Extract the [X, Y] coordinate from the center of the cell holding the provided text.  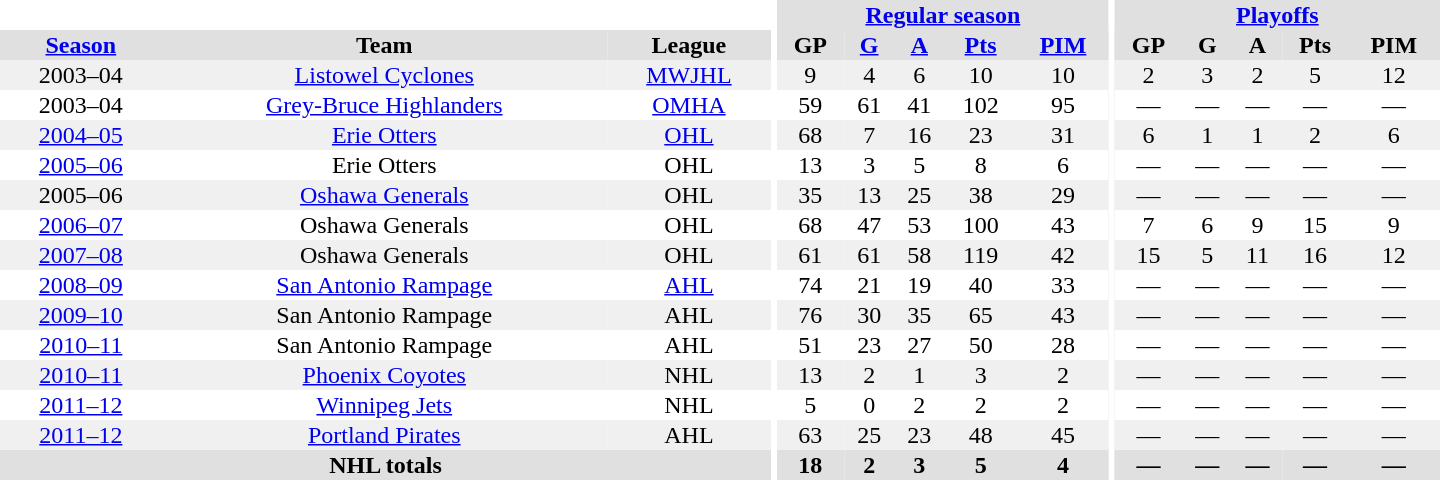
53 [919, 225]
Portland Pirates [384, 435]
33 [1063, 285]
59 [811, 105]
8 [980, 165]
18 [811, 465]
65 [980, 315]
58 [919, 255]
41 [919, 105]
47 [869, 225]
63 [811, 435]
30 [869, 315]
2004–05 [81, 135]
27 [919, 345]
NHL totals [386, 465]
74 [811, 285]
102 [980, 105]
21 [869, 285]
MWJHL [689, 75]
League [689, 45]
45 [1063, 435]
76 [811, 315]
31 [1063, 135]
2007–08 [81, 255]
Season [81, 45]
Winnipeg Jets [384, 405]
Listowel Cyclones [384, 75]
95 [1063, 105]
119 [980, 255]
OMHA [689, 105]
11 [1257, 255]
Phoenix Coyotes [384, 375]
2006–07 [81, 225]
2009–10 [81, 315]
50 [980, 345]
Team [384, 45]
Regular season [944, 15]
38 [980, 195]
Grey-Bruce Highlanders [384, 105]
48 [980, 435]
29 [1063, 195]
100 [980, 225]
28 [1063, 345]
19 [919, 285]
Playoffs [1278, 15]
51 [811, 345]
2008–09 [81, 285]
40 [980, 285]
0 [869, 405]
42 [1063, 255]
